Scan for the cell matching the given text and deliver its [x, y] coordinate at center. 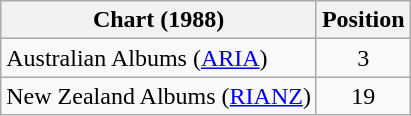
19 [363, 96]
Chart (1988) [159, 20]
Position [363, 20]
Australian Albums (ARIA) [159, 58]
3 [363, 58]
New Zealand Albums (RIANZ) [159, 96]
